Detect which cell encompasses the target text, then output its (x, y) center coordinate. 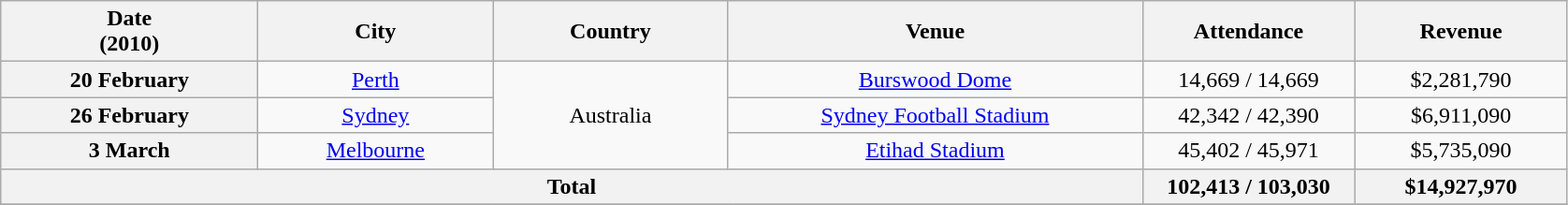
14,669 / 14,669 (1248, 80)
3 March (129, 151)
26 February (129, 115)
City (376, 32)
Etihad Stadium (936, 151)
Venue (936, 32)
$5,735,090 (1461, 151)
Sydney (376, 115)
Burswood Dome (936, 80)
Perth (376, 80)
Sydney Football Stadium (936, 115)
45,402 / 45,971 (1248, 151)
$2,281,790 (1461, 80)
$14,927,970 (1461, 186)
Total (572, 186)
Melbourne (376, 151)
42,342 / 42,390 (1248, 115)
Revenue (1461, 32)
Country (610, 32)
Australia (610, 115)
Attendance (1248, 32)
102,413 / 103,030 (1248, 186)
Date(2010) (129, 32)
20 February (129, 80)
$6,911,090 (1461, 115)
